Find where the given text appears and provide that cell's center as [X, Y] coordinate. 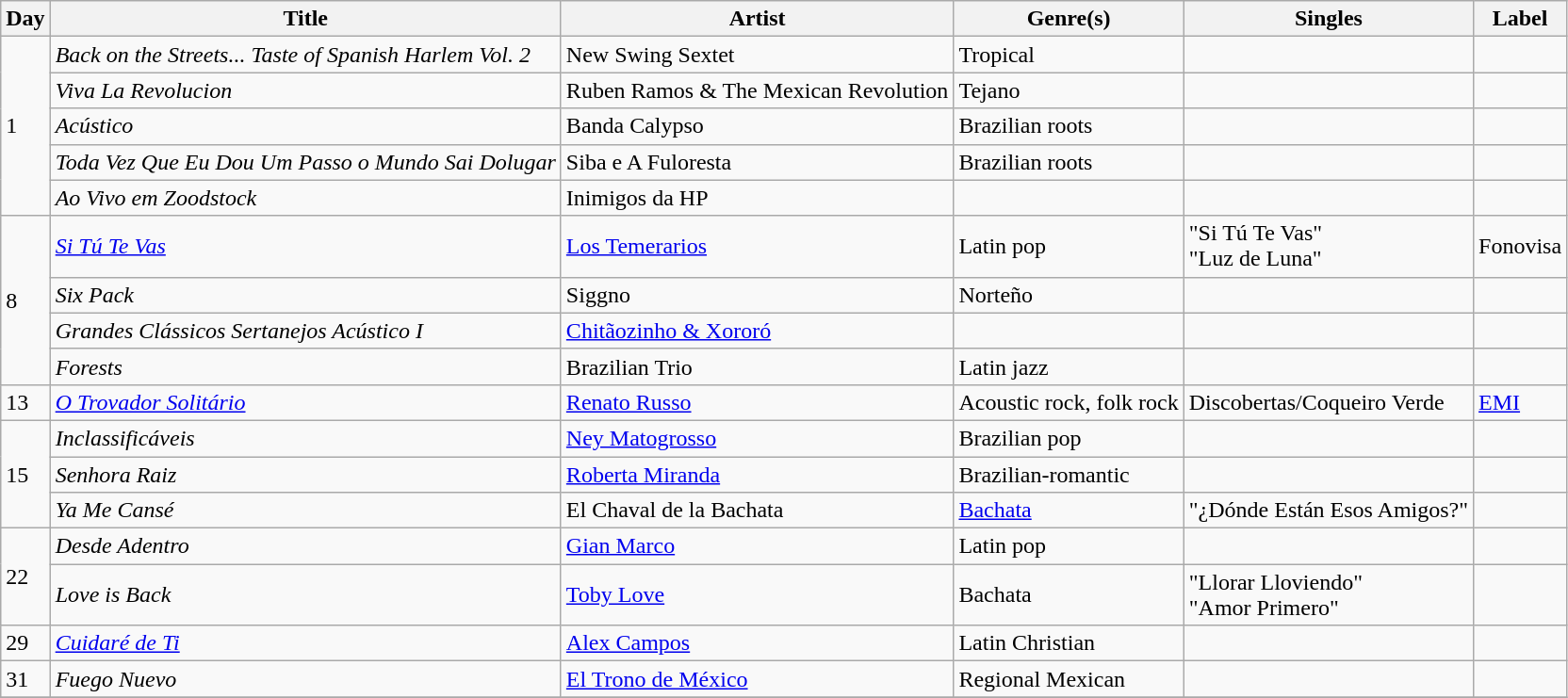
Forests [305, 366]
Back on the Streets... Taste of Spanish Harlem Vol. 2 [305, 55]
Ney Matogrosso [758, 438]
Day [25, 19]
Acústico [305, 126]
Latin Christian [1069, 643]
Artist [758, 19]
Ao Vivo em Zoodstock [305, 198]
13 [25, 402]
Toda Vez Que Eu Dou Um Passo o Mundo Sai Dolugar [305, 162]
Brazilian Trio [758, 366]
Ruben Ramos & The Mexican Revolution [758, 90]
Brazilian pop [1069, 438]
Toby Love [758, 595]
Genre(s) [1069, 19]
Renato Russo [758, 402]
Acoustic rock, folk rock [1069, 402]
Cuidaré de Ti [305, 643]
Desde Adentro [305, 546]
Regional Mexican [1069, 679]
Fonovisa [1521, 247]
Six Pack [305, 295]
Chitãozinho & Xororó [758, 331]
Brazilian-romantic [1069, 474]
Label [1521, 19]
Viva La Revolucion [305, 90]
Love is Back [305, 595]
EMI [1521, 402]
"Si Tú Te Vas""Luz de Luna" [1329, 247]
1 [25, 126]
29 [25, 643]
Los Temerarios [758, 247]
Fuego Nuevo [305, 679]
22 [25, 576]
Alex Campos [758, 643]
Ya Me Cansé [305, 511]
Banda Calypso [758, 126]
Siba e A Fuloresta [758, 162]
"¿Dónde Están Esos Amigos?" [1329, 511]
Discobertas/Coqueiro Verde [1329, 402]
Gian Marco [758, 546]
Title [305, 19]
Roberta Miranda [758, 474]
8 [25, 300]
Grandes Clássicos Sertanejos Acústico I [305, 331]
New Swing Sextet [758, 55]
Inclassificáveis [305, 438]
Latin jazz [1069, 366]
Inimigos da HP [758, 198]
El Chaval de la Bachata [758, 511]
Tropical [1069, 55]
15 [25, 474]
Singles [1329, 19]
Si Tú Te Vas [305, 247]
O Trovador Solitário [305, 402]
Norteño [1069, 295]
Senhora Raiz [305, 474]
Tejano [1069, 90]
Siggno [758, 295]
"Llorar Lloviendo""Amor Primero" [1329, 595]
31 [25, 679]
El Trono de México [758, 679]
